Search for the cell housing the specified text and yield its [x, y] center coordinate. 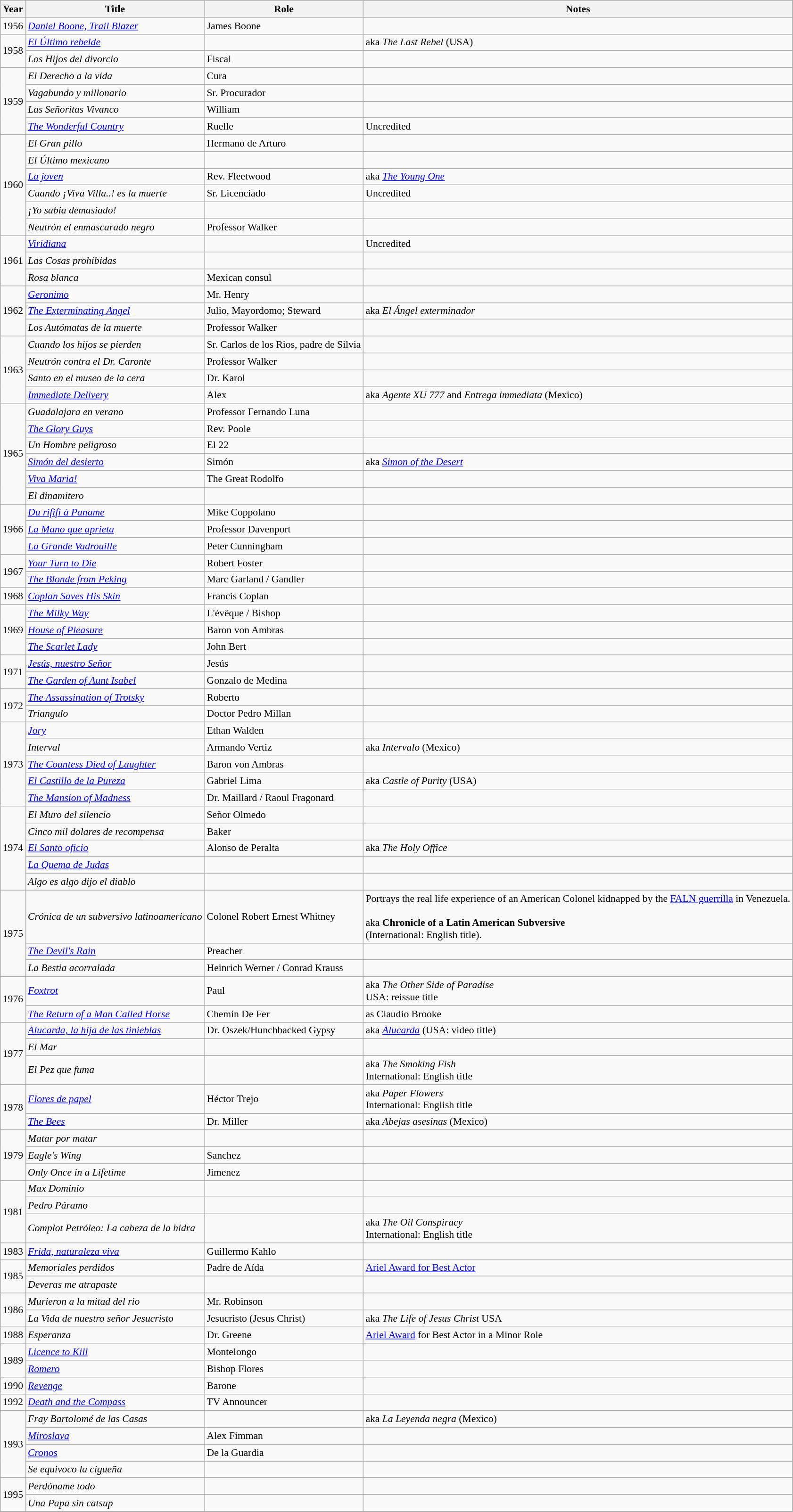
Your Turn to Die [115, 563]
1974 [13, 848]
Memoriales perdidos [115, 1268]
La Bestia acorralada [115, 968]
1977 [13, 1053]
Colonel Robert Ernest Whitney [284, 916]
Preacher [284, 951]
The Devil's Rain [115, 951]
El Pez que fuma [115, 1071]
The Great Rodolfo [284, 479]
Jesús, nuestro Señor [115, 664]
House of Pleasure [115, 630]
1961 [13, 261]
Professor Fernando Luna [284, 412]
1958 [13, 51]
Algo es algo dijo el diablo [115, 882]
El Mar [115, 1047]
Montelongo [284, 1352]
1978 [13, 1107]
1966 [13, 530]
Rev. Fleetwood [284, 177]
1992 [13, 1402]
La joven [115, 177]
Viridiana [115, 244]
Ariel Award for Best Actor in a Minor Role [578, 1335]
El Último mexicano [115, 160]
El dinamitero [115, 496]
aka The Last Rebel (USA) [578, 42]
Las Cosas prohibidas [115, 261]
Role [284, 9]
1981 [13, 1211]
Viva Maria! [115, 479]
Licence to Kill [115, 1352]
Murieron a la mitad del rio [115, 1302]
aka Castle of Purity (USA) [578, 781]
aka La Leyenda negra (Mexico) [578, 1419]
1975 [13, 933]
The Return of a Man Called Horse [115, 1014]
Neutrón contra el Dr. Caronte [115, 361]
Jimenez [284, 1172]
Alex Fimman [284, 1436]
Jesús [284, 664]
Interval [115, 748]
Geronimo [115, 294]
Cuando ¡Viva Villa..! es la muerte [115, 194]
1959 [13, 101]
1965 [13, 454]
Revenge [115, 1386]
Mexican consul [284, 278]
Rosa blanca [115, 278]
1960 [13, 185]
Peter Cunningham [284, 546]
Alex [284, 395]
Du rififi à Paname [115, 513]
The Milky Way [115, 613]
Simón [284, 462]
The Bees [115, 1122]
Roberto [284, 697]
Ariel Award for Best Actor [578, 1268]
1973 [13, 764]
Dr. Karol [284, 378]
Rev. Poole [284, 429]
1979 [13, 1155]
Bishop Flores [284, 1369]
Doctor Pedro Millan [284, 714]
aka The Other Side of ParadiseUSA: reissue title [578, 991]
El Gran pillo [115, 143]
Sr. Procurador [284, 93]
Jory [115, 731]
aka Alucarda (USA: video title) [578, 1030]
aka The Young One [578, 177]
1971 [13, 672]
The Glory Guys [115, 429]
Santo en el museo de la cera [115, 378]
Death and the Compass [115, 1402]
Max Dominio [115, 1189]
1969 [13, 630]
El Castillo de la Pureza [115, 781]
Mr. Henry [284, 294]
1995 [13, 1495]
aka Simon of the Desert [578, 462]
Professor Davenport [284, 530]
Pedro Páramo [115, 1206]
Eagle's Wing [115, 1155]
Dr. Miller [284, 1122]
Se equivoco la cigueña [115, 1470]
Héctor Trejo [284, 1099]
The Garden of Aunt Isabel [115, 680]
John Bert [284, 647]
Mr. Robinson [284, 1302]
Complot Petróleo: La cabeza de la hidra [115, 1229]
Alonso de Peralta [284, 848]
Guadalajara en verano [115, 412]
¡Yo sabia demasiado! [115, 211]
Fray Bartolomé de las Casas [115, 1419]
Only Once in a Lifetime [115, 1172]
The Wonderful Country [115, 127]
Coplan Saves His Skin [115, 597]
1986 [13, 1310]
aka The Holy Office [578, 848]
Year [13, 9]
Frida, naturaleza viva [115, 1251]
La Grande Vadrouille [115, 546]
El Derecho a la vida [115, 76]
Fiscal [284, 59]
Dr. Maillard / Raoul Fragonard [284, 798]
Vagabundo y millonario [115, 93]
Sr. Licenciado [284, 194]
1968 [13, 597]
The Assassination of Trotsky [115, 697]
Francis Coplan [284, 597]
aka The Life of Jesus Christ USA [578, 1318]
Sr. Carlos de los Rios, padre de Silvia [284, 345]
Esperanza [115, 1335]
Padre de Aída [284, 1268]
Los Autómatas de la muerte [115, 328]
Robert Foster [284, 563]
El Muro del silencio [115, 815]
Ethan Walden [284, 731]
1985 [13, 1276]
Matar por matar [115, 1139]
Deveras me atrapaste [115, 1285]
Immediate Delivery [115, 395]
aka El Ángel exterminador [578, 311]
Un Hombre peligroso [115, 445]
El 22 [284, 445]
aka The Smoking FishInternational: English title [578, 1071]
Cinco mil dolares de recompensa [115, 832]
The Countess Died of Laughter [115, 764]
La Quema de Judas [115, 865]
Los Hijos del divorcio [115, 59]
Mike Coppolano [284, 513]
El Último rebelde [115, 42]
1962 [13, 311]
aka Agente XU 777 and Entrega immediata (Mexico) [578, 395]
Daniel Boone, Trail Blazer [115, 26]
Las Señoritas Vivanco [115, 110]
aka Abejas asesinas (Mexico) [578, 1122]
1983 [13, 1251]
1989 [13, 1361]
De la Guardia [284, 1453]
1967 [13, 571]
1963 [13, 370]
Guillermo Kahlo [284, 1251]
as Claudio Brooke [578, 1014]
Una Papa sin catsup [115, 1503]
Crónica de un subversivo latinoamericano [115, 916]
1990 [13, 1386]
William [284, 110]
Marc Garland / Gandler [284, 580]
Alucarda, la hija de las tinieblas [115, 1030]
Perdóname todo [115, 1487]
Sanchez [284, 1155]
Jesucristo (Jesus Christ) [284, 1318]
Cuando los hijos se pierden [115, 345]
The Mansion of Madness [115, 798]
Gabriel Lima [284, 781]
Gonzalo de Medina [284, 680]
Julio, Mayordomo; Steward [284, 311]
Foxtrot [115, 991]
Cronos [115, 1453]
Armando Vertiz [284, 748]
1976 [13, 1000]
Paul [284, 991]
Romero [115, 1369]
Neutrón el enmascarado negro [115, 227]
El Santo oficio [115, 848]
Baker [284, 832]
Chemin De Fer [284, 1014]
aka The Oil Conspiracy International: English title [578, 1229]
Ruelle [284, 127]
Triangulo [115, 714]
Notes [578, 9]
The Scarlet Lady [115, 647]
Simón del desierto [115, 462]
1972 [13, 706]
The Exterminating Angel [115, 311]
The Blonde from Peking [115, 580]
TV Announcer [284, 1402]
James Boone [284, 26]
Title [115, 9]
Señor Olmedo [284, 815]
Barone [284, 1386]
Dr. Oszek/Hunchbacked Gypsy [284, 1030]
Hermano de Arturo [284, 143]
L'évêque / Bishop [284, 613]
Flores de papel [115, 1099]
La Vida de nuestro señor Jesucristo [115, 1318]
aka Intervalo (Mexico) [578, 748]
aka Paper FlowersInternational: English title [578, 1099]
1993 [13, 1444]
1988 [13, 1335]
Heinrich Werner / Conrad Krauss [284, 968]
Cura [284, 76]
1956 [13, 26]
Miroslava [115, 1436]
Dr. Greene [284, 1335]
La Mano que aprieta [115, 530]
